Extract the [X, Y] coordinate from the center of the cell holding the provided text.  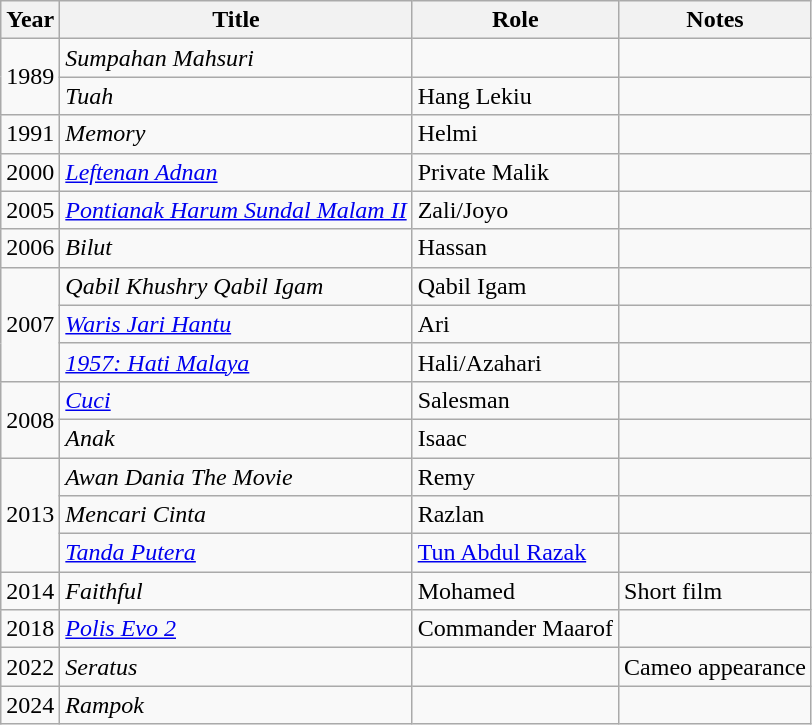
Seratus [236, 667]
1957: Hati Malaya [236, 362]
Year [30, 20]
Faithful [236, 591]
Qabil Igam [515, 286]
1991 [30, 134]
2005 [30, 210]
Salesman [515, 400]
Short film [716, 591]
Mencari Cinta [236, 515]
Awan Dania The Movie [236, 477]
2006 [30, 248]
2022 [30, 667]
Remy [515, 477]
Tuah [236, 96]
Role [515, 20]
Cameo appearance [716, 667]
Hali/Azahari [515, 362]
2014 [30, 591]
Mohamed [515, 591]
Helmi [515, 134]
Waris Jari Hantu [236, 324]
2024 [30, 705]
2000 [30, 172]
2013 [30, 515]
2007 [30, 324]
Tanda Putera [236, 553]
Tun Abdul Razak [515, 553]
1989 [30, 77]
Notes [716, 20]
Hang Lekiu [515, 96]
Razlan [515, 515]
Qabil Khushry Qabil Igam [236, 286]
Rampok [236, 705]
Title [236, 20]
Cuci [236, 400]
Commander Maarof [515, 629]
Pontianak Harum Sundal Malam II [236, 210]
Bilut [236, 248]
Sumpahan Mahsuri [236, 58]
2018 [30, 629]
Isaac [515, 438]
Private Malik [515, 172]
Hassan [515, 248]
2008 [30, 419]
Memory [236, 134]
Ari [515, 324]
Anak [236, 438]
Zali/Joyo [515, 210]
Leftenan Adnan [236, 172]
Polis Evo 2 [236, 629]
